Detect which cell encompasses the target text, then output its [x, y] center coordinate. 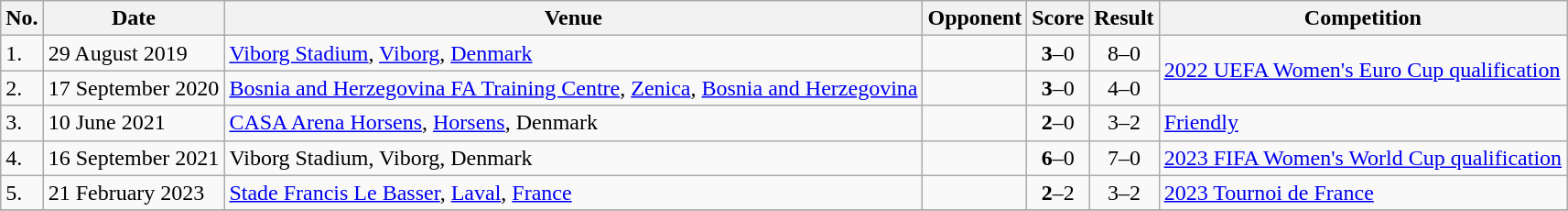
Stade Francis Le Basser, Laval, France [573, 193]
2–2 [1058, 193]
8–0 [1124, 53]
7–0 [1124, 158]
2023 Tournoi de France [1363, 193]
Result [1124, 18]
2–0 [1058, 123]
21 February 2023 [134, 193]
4–0 [1124, 88]
6–0 [1058, 158]
2. [22, 88]
Friendly [1363, 123]
Competition [1363, 18]
Opponent [975, 18]
2023 FIFA Women's World Cup qualification [1363, 158]
Date [134, 18]
2022 UEFA Women's Euro Cup qualification [1363, 71]
Bosnia and Herzegovina FA Training Centre, Zenica, Bosnia and Herzegovina [573, 88]
1. [22, 53]
16 September 2021 [134, 158]
17 September 2020 [134, 88]
10 June 2021 [134, 123]
Score [1058, 18]
CASA Arena Horsens, Horsens, Denmark [573, 123]
No. [22, 18]
Venue [573, 18]
5. [22, 193]
3. [22, 123]
29 August 2019 [134, 53]
4. [22, 158]
